Locate the cell with the specified text and output its (x, y) center coordinate. 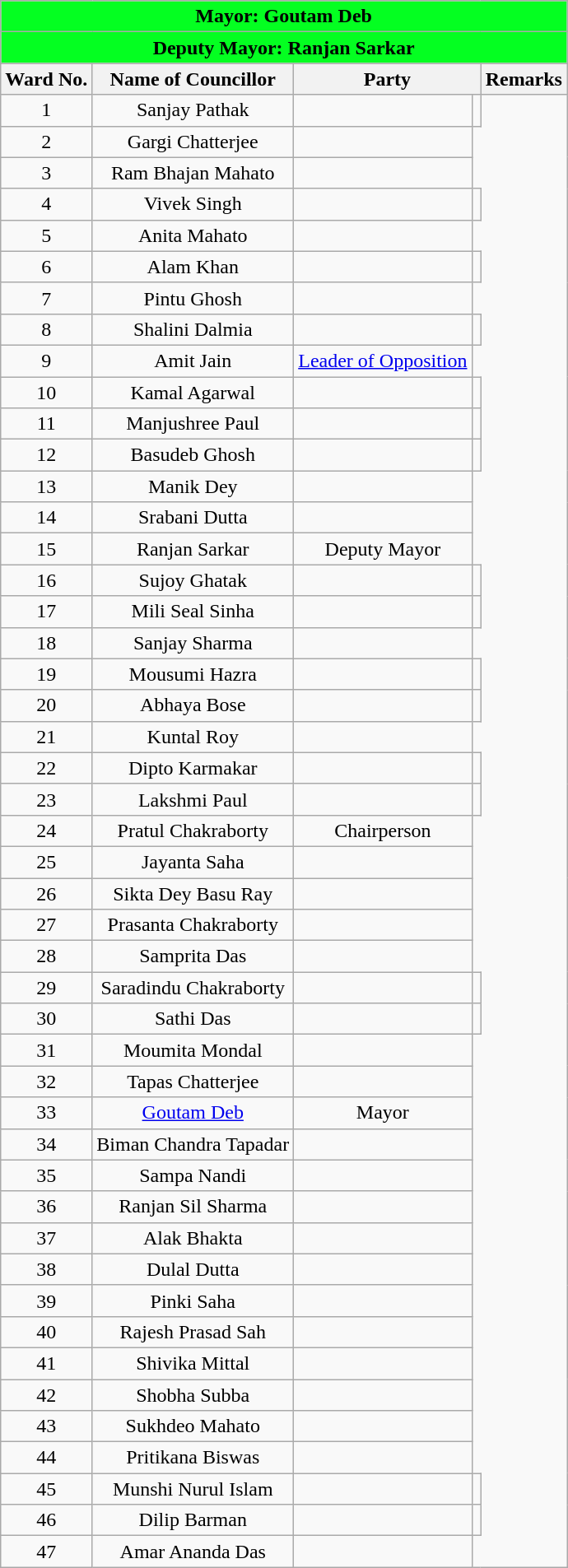
Goutam Deb (193, 1113)
Ward No. (46, 79)
42 (46, 1395)
29 (46, 988)
39 (46, 1300)
24 (46, 831)
40 (46, 1332)
18 (46, 643)
6 (46, 267)
44 (46, 1458)
Mili Seal Sinha (193, 612)
Sujoy Ghatak (193, 580)
28 (46, 956)
Ranjan Sil Sharma (193, 1207)
3 (46, 173)
Kuntal Roy (193, 737)
41 (46, 1363)
43 (46, 1426)
Alak Bhakta (193, 1238)
Basudeb Ghosh (193, 455)
16 (46, 580)
7 (46, 298)
Tapas Chatterjee (193, 1082)
1 (46, 110)
36 (46, 1207)
8 (46, 329)
Moumita Mondal (193, 1050)
Abhaya Bose (193, 705)
Chairperson (383, 831)
Ranjan Sarkar (193, 549)
Sampa Nandi (193, 1175)
Srabani Dutta (193, 518)
47 (46, 1552)
34 (46, 1144)
Pratul Chakraborty (193, 831)
30 (46, 1019)
14 (46, 518)
Shobha Subba (193, 1395)
Party (387, 79)
2 (46, 142)
Sathi Das (193, 1019)
Manjushree Paul (193, 424)
Dipto Karmakar (193, 768)
Mayor (383, 1113)
26 (46, 893)
Pinki Saha (193, 1300)
25 (46, 862)
23 (46, 799)
Shalini Dalmia (193, 329)
11 (46, 424)
22 (46, 768)
Ram Bhajan Mahato (193, 173)
Anita Mahato (193, 235)
15 (46, 549)
Gargi Chatterjee (193, 142)
37 (46, 1238)
32 (46, 1082)
12 (46, 455)
Deputy Mayor (383, 549)
Leader of Opposition (383, 361)
20 (46, 705)
Sanjay Sharma (193, 643)
46 (46, 1520)
Amit Jain (193, 361)
Lakshmi Paul (193, 799)
Shivika Mittal (193, 1363)
Kamal Agarwal (193, 393)
Munshi Nurul Islam (193, 1489)
Remarks (524, 79)
19 (46, 674)
4 (46, 204)
Dulal Dutta (193, 1269)
Pritikana Biswas (193, 1458)
Mayor: Goutam Deb (284, 16)
Deputy Mayor: Ranjan Sarkar (284, 48)
Pintu Ghosh (193, 298)
Sikta Dey Basu Ray (193, 893)
13 (46, 486)
Alam Khan (193, 267)
Jayanta Saha (193, 862)
27 (46, 925)
Rajesh Prasad Sah (193, 1332)
21 (46, 737)
Sanjay Pathak (193, 110)
Manik Dey (193, 486)
31 (46, 1050)
Mousumi Hazra (193, 674)
Prasanta Chakraborty (193, 925)
38 (46, 1269)
5 (46, 235)
Name of Councillor (193, 79)
10 (46, 393)
17 (46, 612)
Sukhdeo Mahato (193, 1426)
9 (46, 361)
45 (46, 1489)
Saradindu Chakraborty (193, 988)
Dilip Barman (193, 1520)
Amar Ananda Das (193, 1552)
Vivek Singh (193, 204)
Samprita Das (193, 956)
35 (46, 1175)
33 (46, 1113)
Biman Chandra Tapadar (193, 1144)
